Return the (x, y) coordinate for the center point of the cell that contains the specified text.  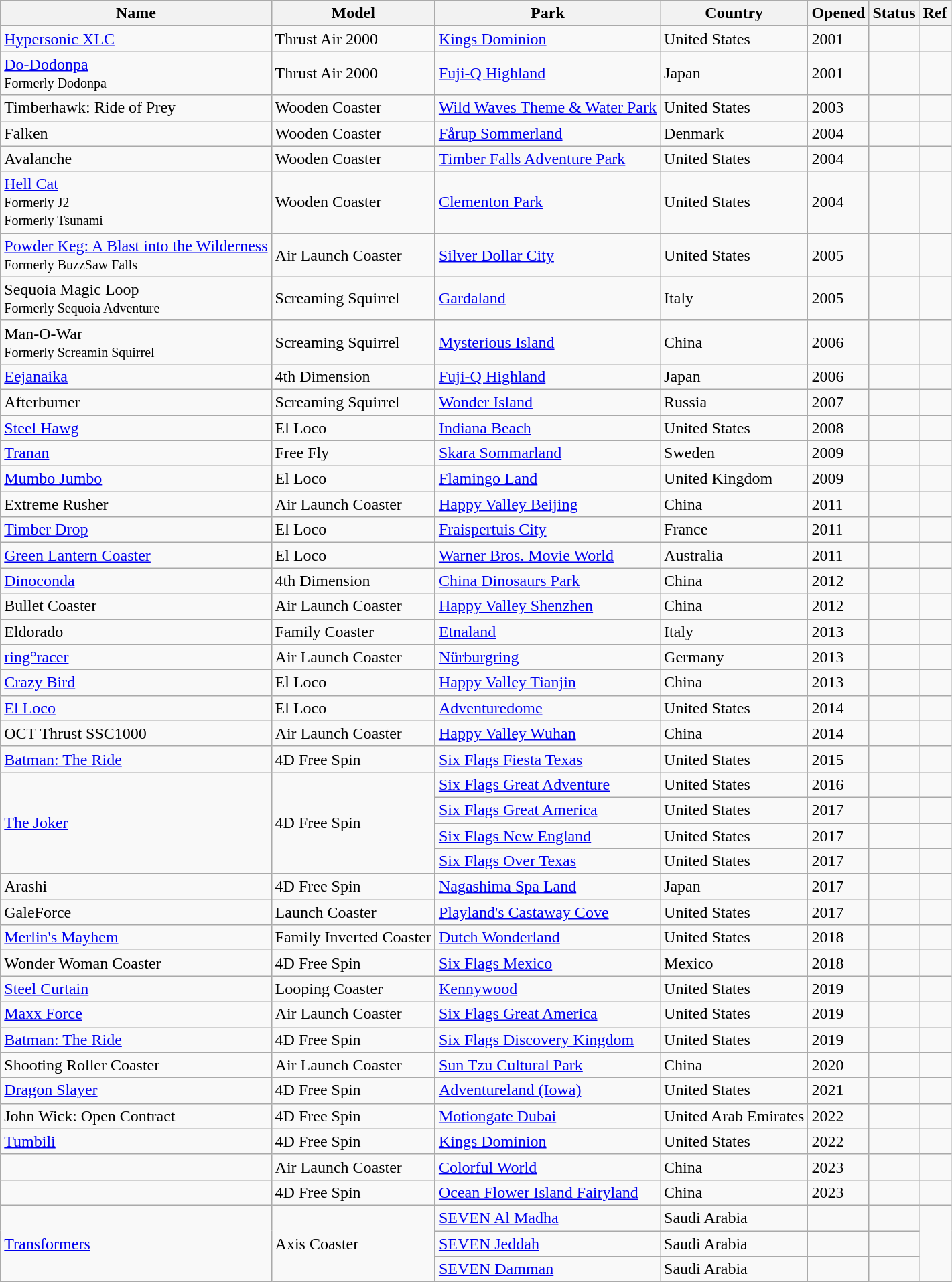
Tranan (136, 453)
Etnaland (547, 632)
Gardaland (547, 299)
Status (894, 13)
Ocean Flower Island Fairyland (547, 1192)
The Joker (136, 823)
Motiongate Dubai (547, 1116)
Six Flags New England (547, 835)
John Wick: Open Contract (136, 1116)
2021 (839, 1090)
Clementon Park (547, 202)
Afterburner (136, 402)
SEVEN Al Madha (547, 1218)
ring°racer (136, 657)
Steel Hawg (136, 428)
Sequoia Magic LoopFormerly Sequoia Adventure (136, 299)
France (734, 530)
Free Fly (353, 453)
Shooting Roller Coaster (136, 1065)
Six Flags Great Adventure (547, 784)
Happy Valley Shenzhen (547, 606)
Wild Waves Theme & Water Park (547, 108)
Colorful World (547, 1167)
Timberhawk: Ride of Prey (136, 108)
2015 (839, 759)
Nürburgring (547, 657)
Denmark (734, 133)
China Dinosaurs Park (547, 581)
Avalanche (136, 159)
SEVEN Jeddah (547, 1244)
Six Flags Over Texas (547, 861)
Mumbo Jumbo (136, 479)
Park (547, 13)
Ref (935, 13)
Nagashima Spa Land (547, 887)
Mysterious Island (547, 342)
United Arab Emirates (734, 1116)
Silver Dollar City (547, 255)
2003 (839, 108)
Fraispertuis City (547, 530)
Do-DodonpaFormerly Dodonpa (136, 74)
Hypersonic XLC (136, 39)
Happy Valley Beijing (547, 504)
Opened (839, 13)
Transformers (136, 1243)
Germany (734, 657)
Name (136, 13)
Six Flags Mexico (547, 963)
2007 (839, 402)
Warner Bros. Movie World (547, 555)
Russia (734, 402)
GaleForce (136, 912)
Launch Coaster (353, 912)
Looping Coaster (353, 989)
Axis Coaster (353, 1243)
Skara Sommarland (547, 453)
Maxx Force (136, 1014)
Dutch Wonderland (547, 938)
Falken (136, 133)
Crazy Bird (136, 683)
Six Flags Fiesta Texas (547, 759)
Australia (734, 555)
Green Lantern Coaster (136, 555)
Steel Curtain (136, 989)
Dinoconda (136, 581)
Playland's Castaway Cove (547, 912)
2016 (839, 784)
Adventureland (Iowa) (547, 1090)
Kennywood (547, 989)
Wonder Woman Coaster (136, 963)
Fårup Sommerland (547, 133)
Bullet Coaster (136, 606)
Merlin's Mayhem (136, 938)
SEVEN Damman (547, 1269)
Arashi (136, 887)
Sun Tzu Cultural Park (547, 1065)
Indiana Beach (547, 428)
Happy Valley Tianjin (547, 683)
Timber Drop (136, 530)
Sweden (734, 453)
Eldorado (136, 632)
Tumbili (136, 1141)
Flamingo Land (547, 479)
Adventuredome (547, 708)
United Kingdom (734, 479)
Timber Falls Adventure Park (547, 159)
Dragon Slayer (136, 1090)
Mexico (734, 963)
Family Inverted Coaster (353, 938)
Happy Valley Wuhan (547, 733)
Country (734, 13)
Six Flags Discovery Kingdom (547, 1040)
Wonder Island (547, 402)
Family Coaster (353, 632)
Hell CatFormerly J2Formerly Tsunami (136, 202)
Extreme Rusher (136, 504)
Man-O-WarFormerly Screamin Squirrel (136, 342)
2008 (839, 428)
2020 (839, 1065)
Powder Keg: A Blast into the WildernessFormerly BuzzSaw Falls (136, 255)
OCT Thrust SSC1000 (136, 733)
Eejanaika (136, 376)
Model (353, 13)
